Locate the cell with the specified text and output its (X, Y) center coordinate. 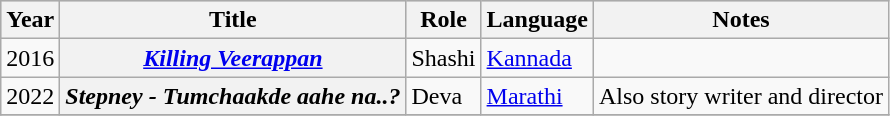
Language (537, 20)
2022 (30, 96)
Role (444, 20)
Deva (444, 96)
Year (30, 20)
2016 (30, 58)
Also story writer and director (740, 96)
Notes (740, 20)
Shashi (444, 58)
Marathi (537, 96)
Killing Veerappan (233, 58)
Stepney - Tumchaakde aahe na..? (233, 96)
Kannada (537, 58)
Title (233, 20)
